Scan for the cell matching the given text and deliver its [X, Y] coordinate at center. 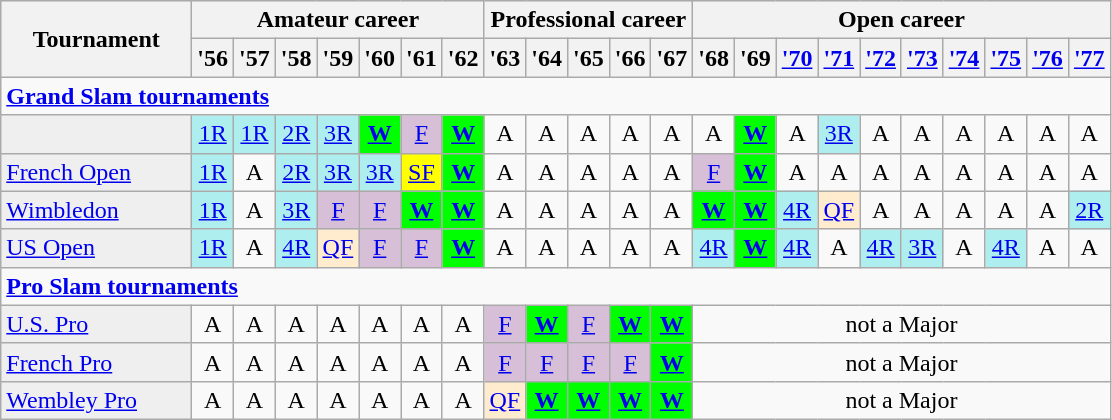
Wimbledon [96, 210]
'63 [505, 58]
'75 [1006, 58]
'67 [672, 58]
'73 [922, 58]
'77 [1089, 58]
'66 [630, 58]
'69 [755, 58]
'64 [547, 58]
'72 [881, 58]
'70 [797, 58]
'62 [463, 58]
'68 [714, 58]
Tournament [96, 39]
'74 [964, 58]
Professional career [588, 20]
U.S. Pro [96, 324]
'57 [255, 58]
Amateur career [338, 20]
Grand Slam tournaments [556, 96]
French Pro [96, 362]
Wembley Pro [96, 400]
Pro Slam tournaments [556, 286]
US Open [96, 248]
'56 [213, 58]
'59 [338, 58]
'76 [1048, 58]
French Open [96, 172]
'61 [422, 58]
Open career [902, 20]
'60 [380, 58]
SF [422, 172]
'71 [839, 58]
'65 [588, 58]
'58 [296, 58]
